Return (x, y) of the center of cell containing provided text 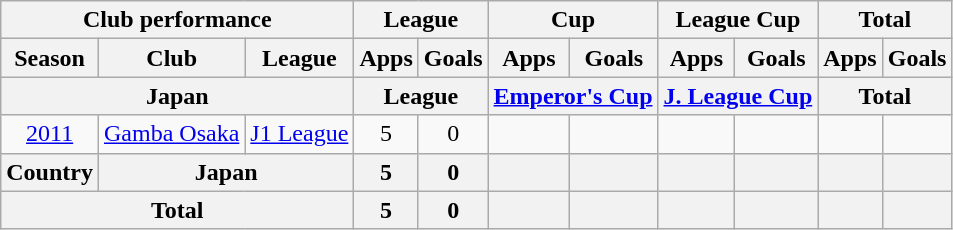
Season (50, 58)
Club performance (178, 20)
J1 League (300, 134)
Gamba Osaka (171, 134)
Country (50, 172)
Club (171, 58)
2011 (50, 134)
Cup (573, 20)
Emperor's Cup (573, 96)
League Cup (738, 20)
J. League Cup (738, 96)
